Output the (x, y) coordinate of the center of the cell containing the given text.  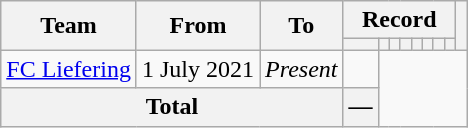
From (198, 26)
Total (172, 107)
— (360, 107)
Present (302, 69)
Team (69, 26)
Record (399, 20)
To (302, 26)
FC Liefering (69, 69)
1 July 2021 (198, 69)
